Return (x, y) of the center of cell containing provided text 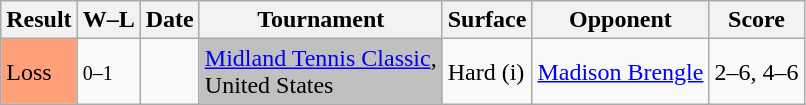
Tournament (320, 20)
Madison Brengle (620, 72)
Opponent (620, 20)
Surface (487, 20)
0–1 (108, 72)
Result (39, 20)
Loss (39, 72)
2–6, 4–6 (756, 72)
Score (756, 20)
Hard (i) (487, 72)
Date (170, 20)
W–L (108, 20)
Midland Tennis Classic, United States (320, 72)
